From the cell containing the given text, extract its center point as (x, y) coordinate. 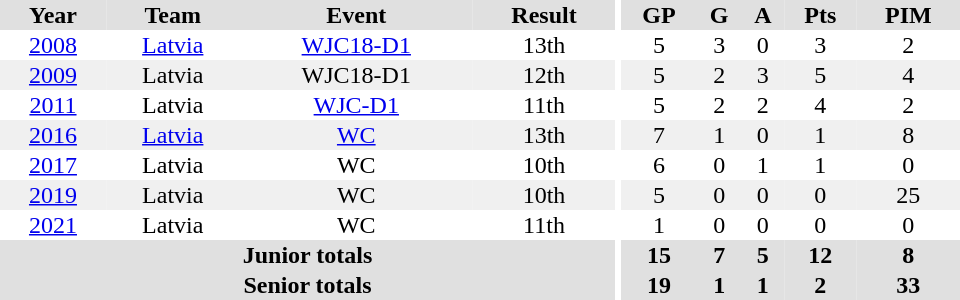
2009 (53, 75)
Junior totals (308, 255)
2008 (53, 45)
2016 (53, 135)
2011 (53, 105)
Pts (820, 15)
19 (658, 285)
12th (544, 75)
25 (908, 195)
G (720, 15)
PIM (908, 15)
Year (53, 15)
6 (658, 165)
12 (820, 255)
33 (908, 285)
A (763, 15)
2017 (53, 165)
Event (356, 15)
WJC-D1 (356, 105)
Result (544, 15)
2021 (53, 225)
Team (173, 15)
2019 (53, 195)
GP (658, 15)
Senior totals (308, 285)
15 (658, 255)
